Scan for the cell matching the given text and deliver its (x, y) coordinate at center. 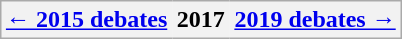
2017 (201, 20)
← 2015 debates (86, 20)
2019 debates → (316, 20)
